Output the (x, y) coordinate of the center of the cell containing the given text.  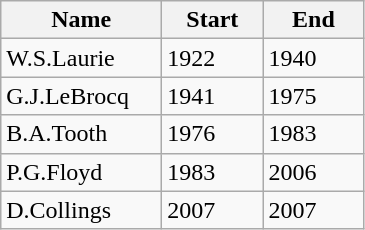
D.Collings (82, 210)
1976 (212, 134)
2006 (314, 172)
P.G.Floyd (82, 172)
1975 (314, 96)
End (314, 20)
1922 (212, 58)
Start (212, 20)
1941 (212, 96)
G.J.LeBrocq (82, 96)
W.S.Laurie (82, 58)
1940 (314, 58)
B.A.Tooth (82, 134)
Name (82, 20)
